Return the (X, Y) coordinate for the center point of the cell that contains the specified text.  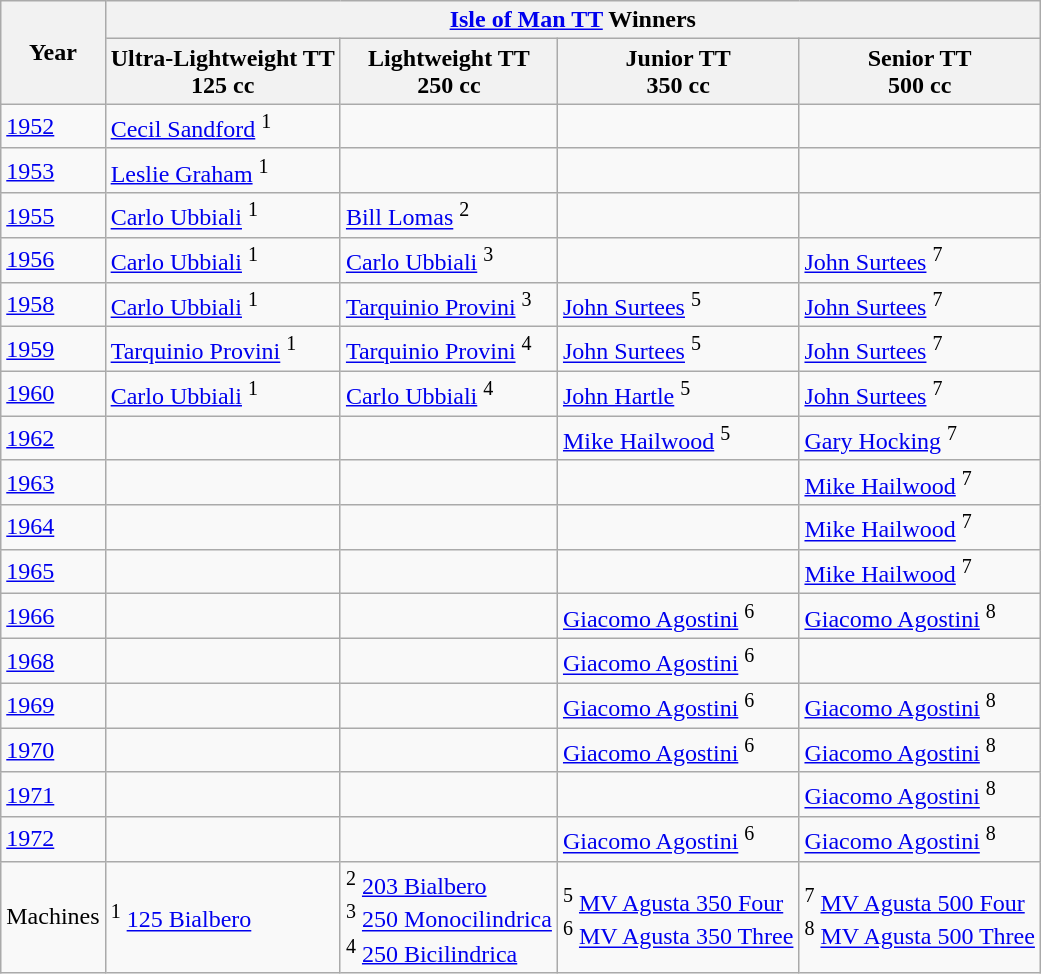
1964 (53, 528)
Junior TT350 cc (678, 72)
Tarquinio Provini 3 (448, 304)
1971 (53, 794)
1970 (53, 750)
1966 (53, 616)
5 MV Agusta 350 Four 6 MV Agusta 350 Three (678, 917)
1965 (53, 572)
Bill Lomas 2 (448, 216)
1 125 Bialbero (222, 917)
7 MV Agusta 500 Four 8 MV Agusta 500 Three (920, 917)
Cecil Sandford 1 (222, 126)
1955 (53, 216)
John Hartle 5 (678, 394)
Carlo Ubbiali 4 (448, 394)
Senior TT500 cc (920, 72)
1960 (53, 394)
Machines (53, 917)
Gary Hocking 7 (920, 438)
2 203 Bialbero 3 250 Monocilindrica 4 250 Bicilindrica (448, 917)
1953 (53, 170)
Isle of Man TT Winners (572, 20)
Ultra-Lightweight TT125 cc (222, 72)
Mike Hailwood 5 (678, 438)
1962 (53, 438)
Leslie Graham 1 (222, 170)
1959 (53, 350)
Year (53, 52)
1972 (53, 840)
1952 (53, 126)
Tarquinio Provini 4 (448, 350)
Tarquinio Provini 1 (222, 350)
Carlo Ubbiali 3 (448, 260)
Lightweight TT250 cc (448, 72)
1968 (53, 662)
1956 (53, 260)
1969 (53, 706)
1963 (53, 482)
1958 (53, 304)
